For the text-containing cell, return its midpoint in [x, y] coordinate format. 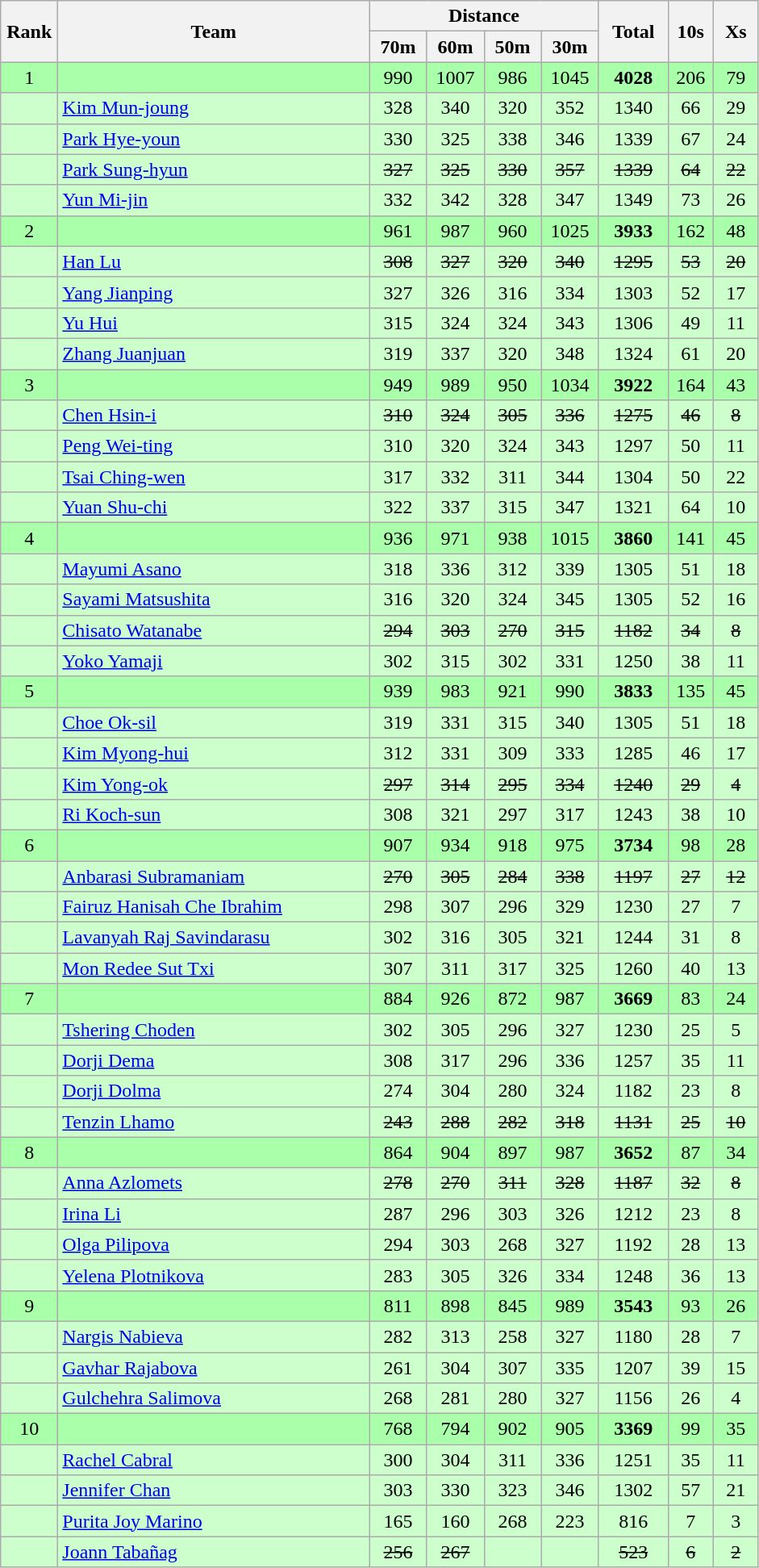
135 [690, 692]
50m [513, 47]
Yu Hui [214, 323]
Kim Myong-hui [214, 753]
1015 [569, 538]
Chen Hsin-i [214, 416]
160 [455, 1521]
926 [455, 999]
1207 [633, 1368]
1260 [633, 968]
261 [398, 1368]
Purita Joy Marino [214, 1521]
295 [513, 784]
Park Hye-youn [214, 139]
30m [569, 47]
Yelena Plotnikova [214, 1275]
284 [513, 876]
Olga Pilipova [214, 1244]
Tenzin Lhamo [214, 1122]
79 [736, 77]
287 [398, 1214]
3652 [633, 1152]
1275 [633, 416]
1248 [633, 1275]
9 [29, 1306]
Kim Yong-ok [214, 784]
1257 [633, 1060]
206 [690, 77]
288 [455, 1122]
Tsai Ching-wen [214, 477]
10s [690, 31]
162 [690, 231]
1007 [455, 77]
975 [569, 845]
1240 [633, 784]
1131 [633, 1122]
329 [569, 907]
3933 [633, 231]
1349 [633, 200]
53 [690, 261]
768 [398, 1429]
938 [513, 538]
Dorji Dema [214, 1060]
67 [690, 139]
Distance [484, 16]
872 [513, 999]
523 [633, 1552]
57 [690, 1491]
323 [513, 1491]
333 [569, 753]
Anbarasi Subramaniam [214, 876]
16 [736, 600]
313 [455, 1336]
243 [398, 1122]
300 [398, 1460]
339 [569, 569]
Lavanyah Raj Savindarasu [214, 938]
Choe Ok-sil [214, 722]
Park Sung-hyun [214, 169]
43 [736, 385]
1250 [633, 661]
Yang Jianping [214, 292]
1156 [633, 1399]
902 [513, 1429]
1303 [633, 292]
Sayami Matsushita [214, 600]
3860 [633, 538]
960 [513, 231]
31 [690, 938]
1297 [633, 446]
267 [455, 1552]
1187 [633, 1183]
335 [569, 1368]
Dorji Dolma [214, 1091]
48 [736, 231]
60m [455, 47]
4028 [633, 77]
Ri Koch-sun [214, 814]
1180 [633, 1336]
1251 [633, 1460]
921 [513, 692]
1 [29, 77]
Anna Azlomets [214, 1183]
983 [455, 692]
Tshering Choden [214, 1030]
Mayumi Asano [214, 569]
1197 [633, 876]
Gulchehra Salimova [214, 1399]
Total [633, 31]
223 [569, 1521]
93 [690, 1306]
164 [690, 385]
Han Lu [214, 261]
99 [690, 1429]
49 [690, 323]
Rank [29, 31]
348 [569, 353]
Fairuz Hanisah Che Ibrahim [214, 907]
Zhang Juanjuan [214, 353]
258 [513, 1336]
Team [214, 31]
1295 [633, 261]
845 [513, 1306]
950 [513, 385]
274 [398, 1091]
971 [455, 538]
1025 [569, 231]
87 [690, 1152]
12 [736, 876]
884 [398, 999]
1302 [633, 1491]
3922 [633, 385]
Yoko Yamaji [214, 661]
3543 [633, 1306]
36 [690, 1275]
Chisato Watanabe [214, 630]
Mon Redee Sut Txi [214, 968]
314 [455, 784]
Rachel Cabral [214, 1460]
897 [513, 1152]
1243 [633, 814]
1192 [633, 1244]
Peng Wei-ting [214, 446]
298 [398, 907]
Gavhar Rajabova [214, 1368]
3369 [633, 1429]
1285 [633, 753]
Joann Tabañag [214, 1552]
281 [455, 1399]
278 [398, 1183]
Kim Mun-joung [214, 108]
309 [513, 753]
21 [736, 1491]
40 [690, 968]
345 [569, 600]
1306 [633, 323]
Yuan Shu-chi [214, 508]
1321 [633, 508]
1212 [633, 1214]
905 [569, 1429]
794 [455, 1429]
1324 [633, 353]
1034 [569, 385]
344 [569, 477]
918 [513, 845]
864 [398, 1152]
986 [513, 77]
Jennifer Chan [214, 1491]
1045 [569, 77]
15 [736, 1368]
3734 [633, 845]
357 [569, 169]
39 [690, 1368]
816 [633, 1521]
Yun Mi-jin [214, 200]
342 [455, 200]
949 [398, 385]
256 [398, 1552]
3833 [633, 692]
283 [398, 1275]
70m [398, 47]
73 [690, 200]
811 [398, 1306]
352 [569, 108]
98 [690, 845]
32 [690, 1183]
141 [690, 538]
934 [455, 845]
61 [690, 353]
3669 [633, 999]
1304 [633, 477]
Irina Li [214, 1214]
Xs [736, 31]
1340 [633, 108]
Nargis Nabieva [214, 1336]
165 [398, 1521]
1244 [633, 938]
961 [398, 231]
907 [398, 845]
939 [398, 692]
83 [690, 999]
322 [398, 508]
936 [398, 538]
898 [455, 1306]
904 [455, 1152]
66 [690, 108]
